Scan for the cell matching the given text and deliver its [X, Y] coordinate at center. 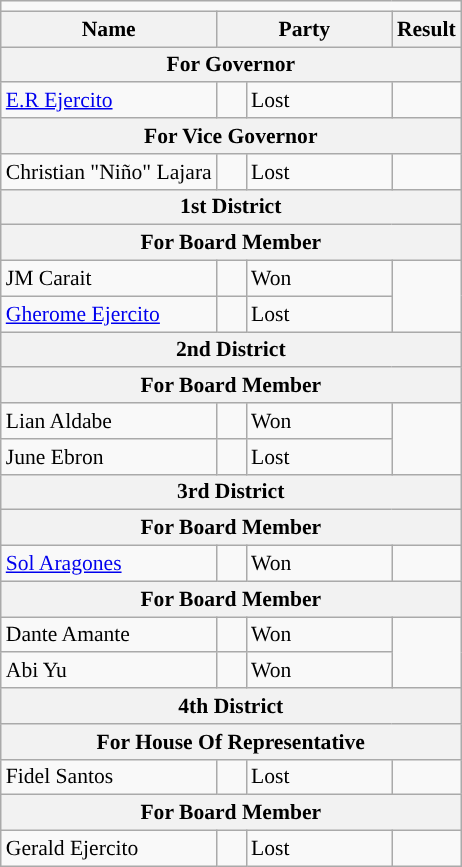
Name [109, 29]
E.R Ejercito [109, 101]
For House Of Representative [231, 742]
Party [304, 29]
Christian "Niño" Lajara [109, 172]
Gherome Ejercito [109, 314]
4th District [231, 706]
For Governor [231, 65]
2nd District [231, 350]
Lian Aldabe [109, 421]
Gerald Ejercito [109, 849]
3rd District [231, 492]
1st District [231, 207]
JM Carait [109, 279]
Fidel Santos [109, 777]
Abi Yu [109, 671]
Result [426, 29]
Dante Amante [109, 635]
Sol Aragones [109, 564]
For Vice Governor [231, 136]
June Ebron [109, 457]
